Find where the given text appears and provide that cell's center as (X, Y) coordinate. 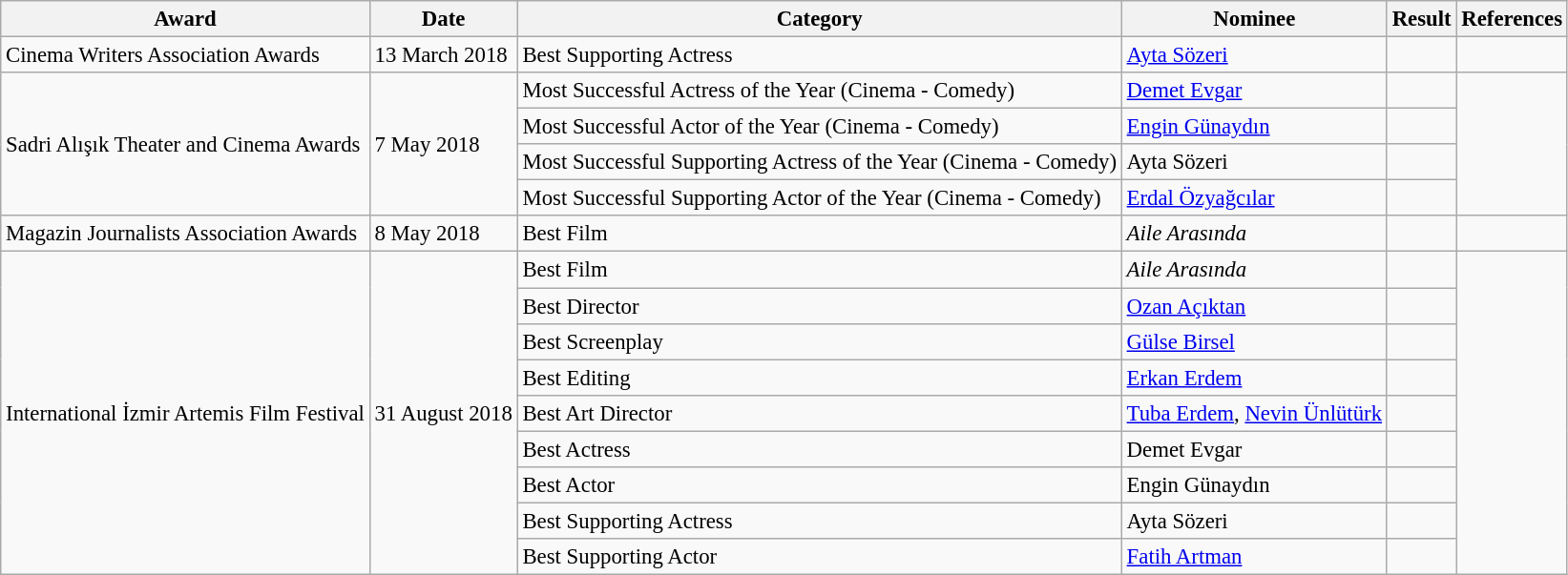
Erdal Özyağcılar (1254, 198)
Result (1422, 19)
Gülse Birsel (1254, 341)
Best Director (819, 306)
Best Screenplay (819, 341)
13 March 2018 (443, 55)
Tuba Erdem, Nevin Ünlütürk (1254, 413)
Best Actress (819, 449)
Date (443, 19)
Nominee (1254, 19)
31 August 2018 (443, 413)
References (1512, 19)
Most Successful Actor of the Year (Cinema - Comedy) (819, 127)
Most Successful Actress of the Year (Cinema - Comedy) (819, 91)
International İzmir Artemis Film Festival (185, 413)
Best Supporting Actor (819, 557)
Magazin Journalists Association Awards (185, 234)
Erkan Erdem (1254, 378)
Category (819, 19)
Fatih Artman (1254, 557)
Most Successful Supporting Actress of the Year (Cinema - Comedy) (819, 162)
Most Successful Supporting Actor of the Year (Cinema - Comedy) (819, 198)
Cinema Writers Association Awards (185, 55)
Best Editing (819, 378)
7 May 2018 (443, 144)
Best Actor (819, 485)
Best Art Director (819, 413)
Award (185, 19)
8 May 2018 (443, 234)
Ozan Açıktan (1254, 306)
Sadri Alışık Theater and Cinema Awards (185, 144)
